Locate the cell with the specified text and output its [x, y] center coordinate. 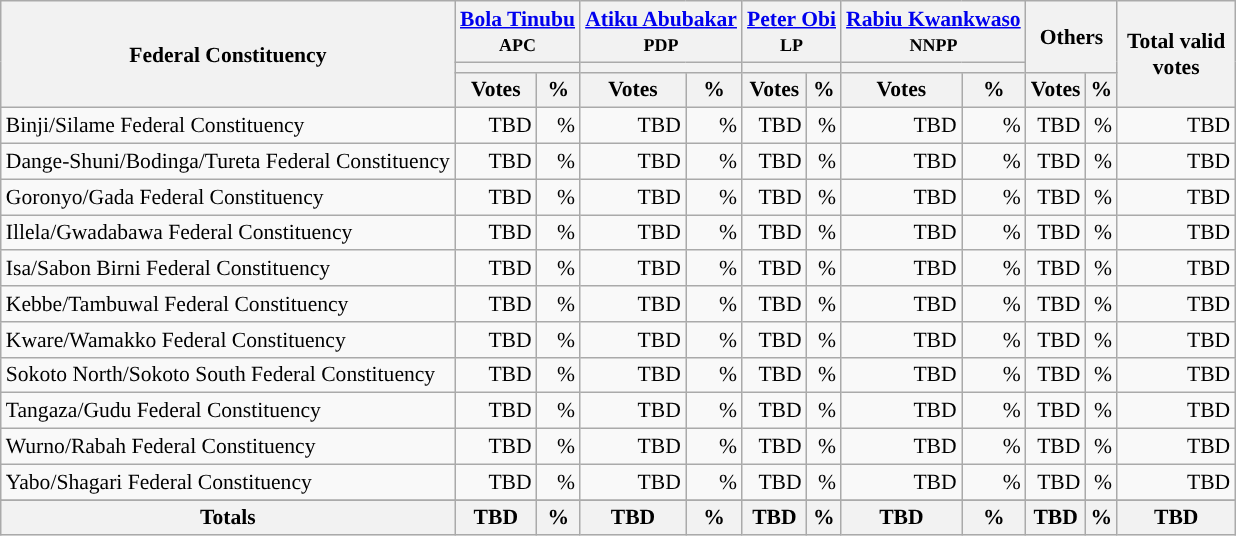
Illela/Gwadabawa Federal Constituency [228, 233]
Rabiu KwankwasoNNPP [934, 32]
Bola TinubuAPC [518, 32]
Isa/Sabon Birni Federal Constituency [228, 269]
Binji/Silame Federal Constituency [228, 126]
Totals [228, 518]
Yabo/Shagari Federal Constituency [228, 482]
Total valid votes [1176, 54]
Goronyo/Gada Federal Constituency [228, 197]
Peter ObiLP [792, 32]
Kware/Wamakko Federal Constituency [228, 340]
Wurno/Rabah Federal Constituency [228, 447]
Others [1072, 36]
Sokoto North/Sokoto South Federal Constituency [228, 375]
Dange-Shuni/Bodinga/Tureta Federal Constituency [228, 162]
Kebbe/Tambuwal Federal Constituency [228, 304]
Federal Constituency [228, 54]
Atiku AbubakarPDP [661, 32]
Tangaza/Gudu Federal Constituency [228, 411]
